Scan for the cell matching the given text and deliver its [x, y] coordinate at center. 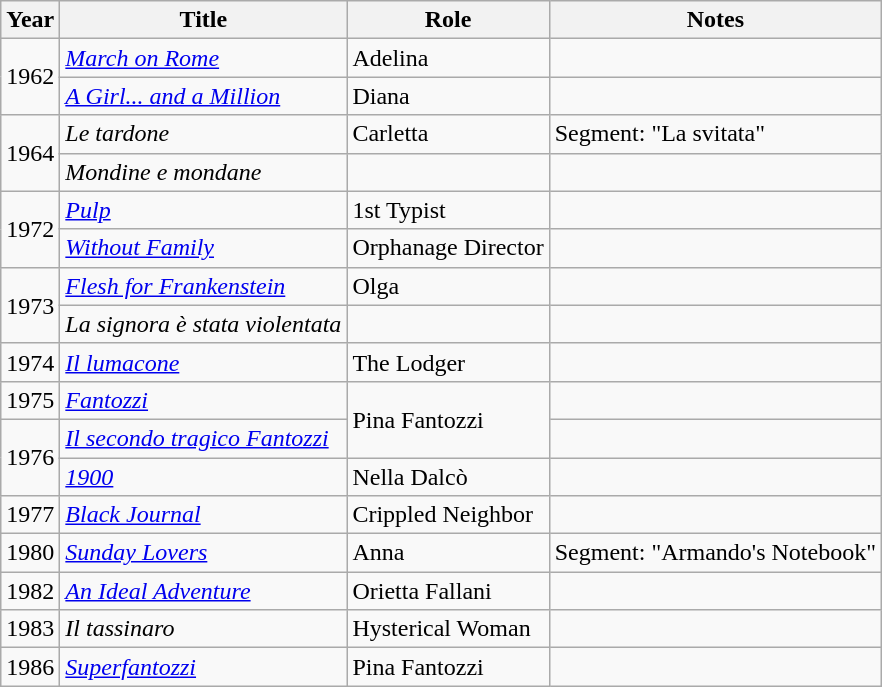
1974 [30, 362]
Il lumacone [204, 362]
Role [448, 20]
Black Journal [204, 515]
Without Family [204, 248]
Segment: "Armando's Notebook" [715, 553]
Fantozzi [204, 400]
Year [30, 20]
Orphanage Director [448, 248]
1st Typist [448, 210]
Il tassinaro [204, 629]
Nella Dalcò [448, 477]
Olga [448, 286]
The Lodger [448, 362]
Pulp [204, 210]
1986 [30, 667]
1977 [30, 515]
1976 [30, 457]
1975 [30, 400]
Notes [715, 20]
Mondine e mondane [204, 172]
An Ideal Adventure [204, 591]
Sunday Lovers [204, 553]
La signora è stata violentata [204, 324]
Carletta [448, 134]
1983 [30, 629]
1900 [204, 477]
Le tardone [204, 134]
1982 [30, 591]
Anna [448, 553]
1962 [30, 77]
A Girl... and a Million [204, 96]
1980 [30, 553]
1972 [30, 229]
Il secondo tragico Fantozzi [204, 438]
Orietta Fallani [448, 591]
Title [204, 20]
Hysterical Woman [448, 629]
Adelina [448, 58]
Diana [448, 96]
1964 [30, 153]
Flesh for Frankenstein [204, 286]
Segment: "La svitata" [715, 134]
Crippled Neighbor [448, 515]
1973 [30, 305]
March on Rome [204, 58]
Superfantozzi [204, 667]
